For the text-containing cell, return its midpoint in (x, y) coordinate format. 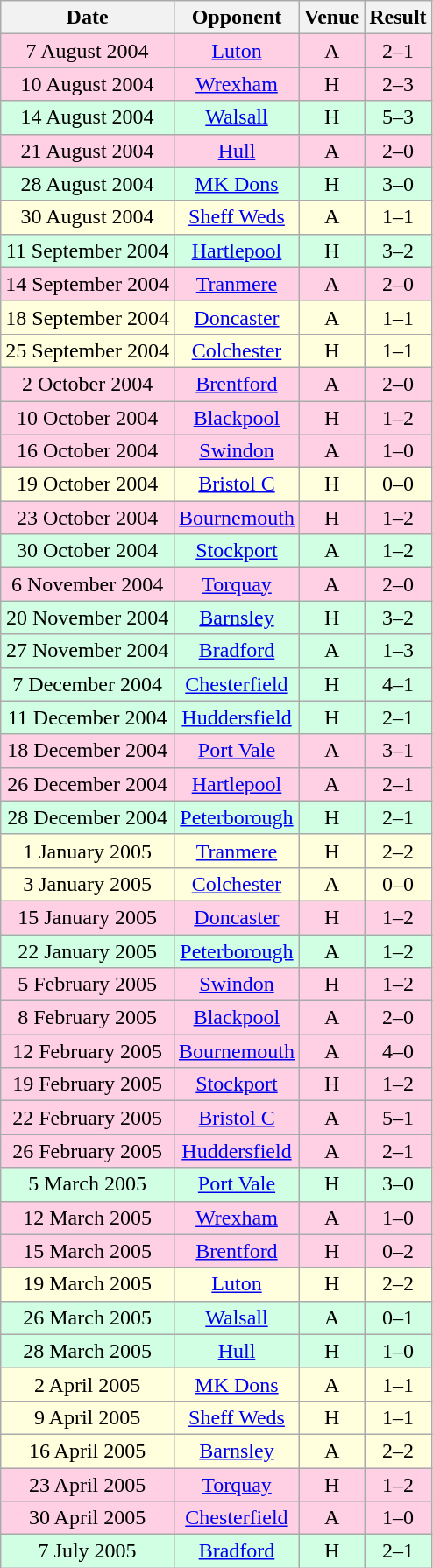
26 February 2005 (88, 1151)
27 November 2004 (88, 651)
22 January 2005 (88, 950)
3–1 (398, 751)
30 October 2004 (88, 551)
10 August 2004 (88, 84)
3 January 2005 (88, 884)
15 March 2005 (88, 1251)
14 August 2004 (88, 117)
21 August 2004 (88, 151)
7 August 2004 (88, 51)
7 December 2004 (88, 684)
19 October 2004 (88, 484)
4–0 (398, 1051)
Opponent (237, 18)
26 March 2005 (88, 1317)
Date (88, 18)
10 October 2004 (88, 418)
18 September 2004 (88, 317)
11 December 2004 (88, 717)
5–3 (398, 117)
18 December 2004 (88, 751)
25 September 2004 (88, 350)
28 March 2005 (88, 1351)
26 December 2004 (88, 784)
2 April 2005 (88, 1384)
6 November 2004 (88, 584)
11 September 2004 (88, 251)
5–1 (398, 1118)
12 February 2005 (88, 1051)
Result (398, 18)
20 November 2004 (88, 618)
0–2 (398, 1251)
0–1 (398, 1317)
23 October 2004 (88, 518)
Venue (332, 18)
16 April 2005 (88, 1451)
1 January 2005 (88, 851)
1–3 (398, 651)
4–1 (398, 684)
30 August 2004 (88, 217)
2–3 (398, 84)
23 April 2005 (88, 1485)
8 February 2005 (88, 1018)
22 February 2005 (88, 1118)
19 March 2005 (88, 1284)
9 April 2005 (88, 1417)
28 August 2004 (88, 184)
7 July 2005 (88, 1551)
30 April 2005 (88, 1518)
19 February 2005 (88, 1084)
14 September 2004 (88, 284)
2 October 2004 (88, 384)
5 February 2005 (88, 985)
16 October 2004 (88, 451)
5 March 2005 (88, 1184)
28 December 2004 (88, 817)
12 March 2005 (88, 1218)
15 January 2005 (88, 917)
